Find where the given text appears and provide that cell's center as [x, y] coordinate. 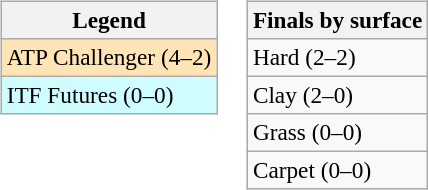
Clay (2–0) [337, 95]
ITF Futures (0–0) [108, 95]
Finals by surface [337, 20]
Hard (2–2) [337, 57]
Carpet (0–0) [337, 171]
Legend [108, 20]
ATP Challenger (4–2) [108, 57]
Grass (0–0) [337, 133]
